Determine the [x, y] coordinate at the center of the cell enclosing the given text.  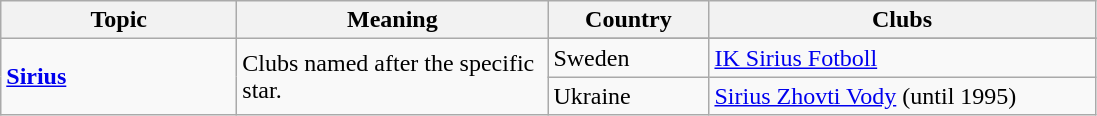
Sweden [628, 58]
Sirius [119, 77]
Clubs [902, 20]
Ukraine [628, 96]
Clubs named after the specific star. [392, 77]
IK Sirius Fotboll [902, 58]
Topic [119, 20]
Country [628, 20]
Sirius Zhovti Vody (until 1995) [902, 96]
Meaning [392, 20]
